Find where the given text appears and provide that cell's center as (X, Y) coordinate. 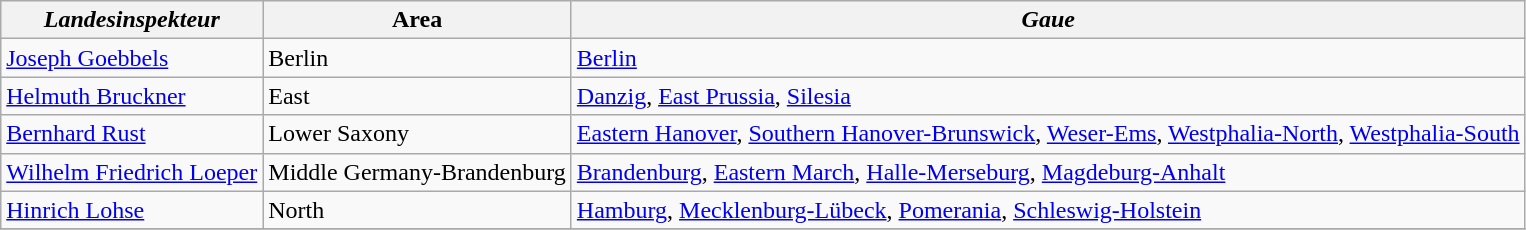
Hamburg, Mecklenburg-Lübeck, Pomerania, Schleswig-Holstein (1048, 210)
Brandenburg, Eastern March, Halle-Merseburg, Magdeburg-Anhalt (1048, 172)
Gaue (1048, 20)
Bernhard Rust (132, 134)
Joseph Goebbels (132, 58)
Lower Saxony (418, 134)
Middle Germany-Brandenburg (418, 172)
Wilhelm Friedrich Loeper (132, 172)
Danzig, East Prussia, Silesia (1048, 96)
Helmuth Bruckner (132, 96)
Landesinspekteur (132, 20)
North (418, 210)
East (418, 96)
Area (418, 20)
Eastern Hanover, Southern Hanover-Brunswick, Weser-Ems, Westphalia-North, Westphalia-South (1048, 134)
Hinrich Lohse (132, 210)
